Pinpoint the cell where the given text exists, returning its (x, y) midpoint coordinate. 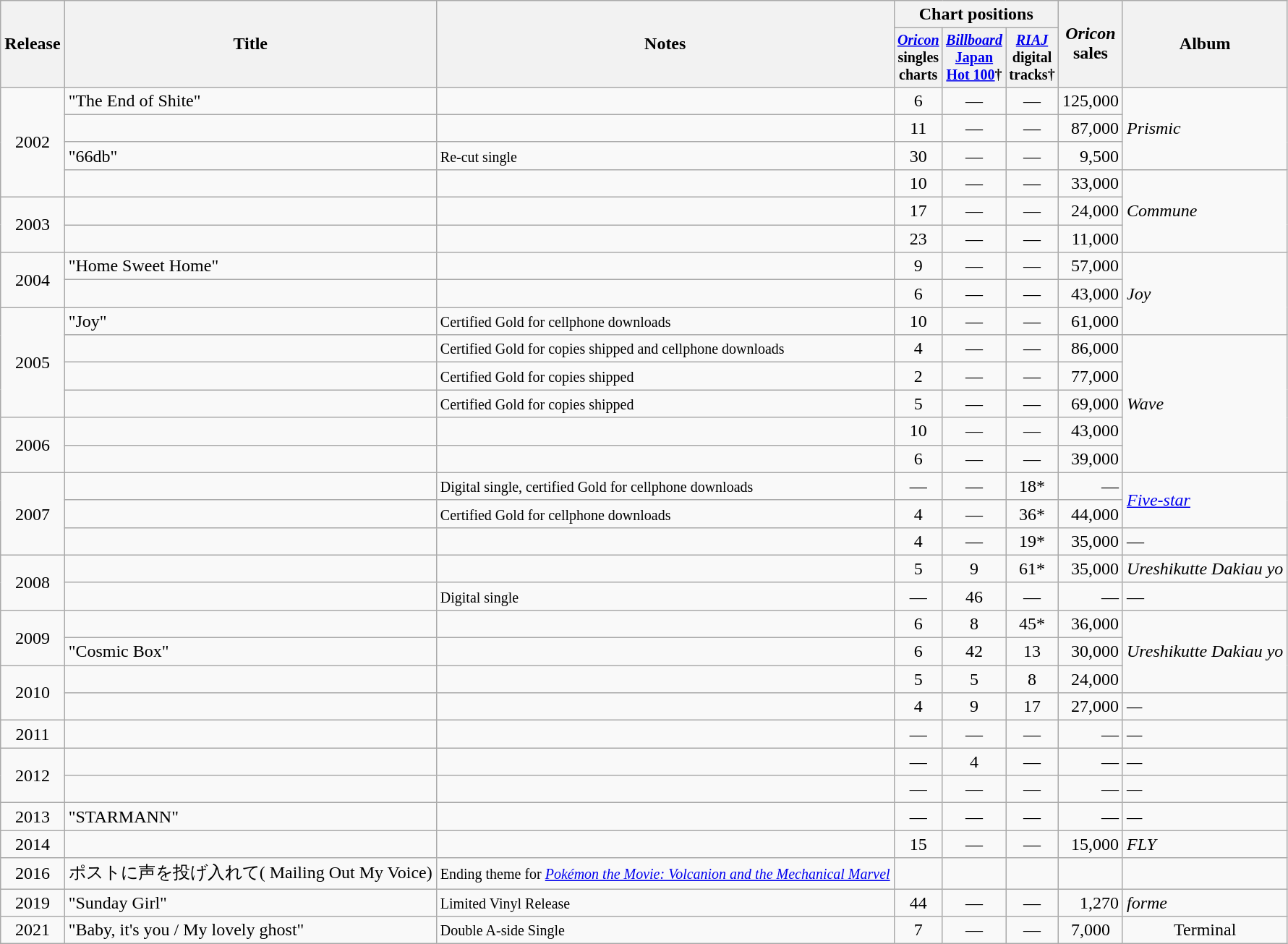
2012 (33, 775)
FLY (1205, 844)
86,000 (1091, 349)
23 (918, 239)
7,000 (1091, 930)
"Joy" (250, 321)
2014 (33, 844)
61,000 (1091, 321)
"STARMANN" (250, 817)
2009 (33, 637)
RIAJ digital tracks† (1033, 58)
Chart positions (976, 14)
"Cosmic Box" (250, 652)
2002 (33, 142)
Commune (1205, 211)
46 (973, 596)
Billboard Japan Hot 100† (973, 58)
Prismic (1205, 128)
"66db" (250, 156)
11,000 (1091, 239)
30 (918, 156)
2016 (33, 874)
44 (918, 903)
Digital single, certified Gold for cellphone downloads (665, 486)
69,000 (1091, 404)
2021 (33, 930)
33,000 (1091, 183)
7 (918, 930)
Notes (665, 44)
Oricon singles charts (918, 58)
2010 (33, 693)
2 (918, 376)
9,500 (1091, 156)
Ending theme for Pokémon the Movie: Volcanion and the Mechanical Marvel (665, 874)
2008 (33, 582)
Re-cut single (665, 156)
36,000 (1091, 624)
"The End of Shite" (250, 101)
45* (1033, 624)
11 (918, 128)
Wave (1205, 404)
Title (250, 44)
87,000 (1091, 128)
Digital single (665, 596)
"Sunday Girl" (250, 903)
Oriconsales (1091, 44)
39,000 (1091, 459)
2011 (33, 734)
Release (33, 44)
61* (1033, 569)
13 (1033, 652)
18* (1033, 486)
19* (1033, 541)
"Baby, it's you / My lovely ghost" (250, 930)
30,000 (1091, 652)
2004 (33, 280)
Limited Vinyl Release (665, 903)
77,000 (1091, 376)
125,000 (1091, 101)
Certified Gold for copies shipped and cellphone downloads (665, 349)
2013 (33, 817)
2007 (33, 514)
"Home Sweet Home" (250, 266)
Five-star (1205, 500)
44,000 (1091, 514)
57,000 (1091, 266)
ポストに声を投げ入れて( Mailing Out My Voice) (250, 874)
Album (1205, 44)
27,000 (1091, 707)
1,270 (1091, 903)
Double A-side Single (665, 930)
Joy (1205, 294)
2003 (33, 225)
2005 (33, 362)
2006 (33, 445)
42 (973, 652)
Terminal (1205, 930)
36* (1033, 514)
15,000 (1091, 844)
forme (1205, 903)
15 (918, 844)
2019 (33, 903)
